Locate the cell with the specified text and output its (x, y) center coordinate. 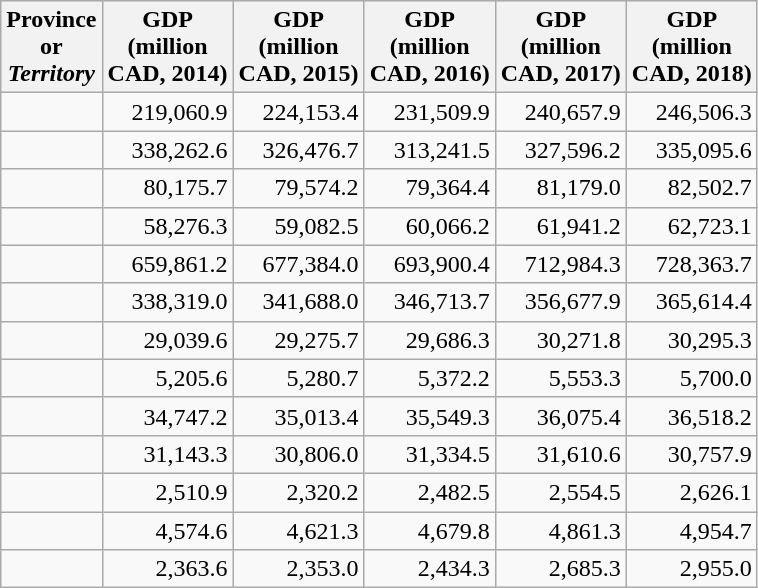
80,175.7 (168, 188)
29,275.7 (298, 340)
2,363.6 (168, 569)
30,271.8 (560, 340)
GDP(millionCAD, 2018) (692, 47)
ProvinceorTerritory (52, 47)
4,621.3 (298, 531)
335,095.6 (692, 150)
356,677.9 (560, 302)
29,686.3 (430, 340)
2,626.1 (692, 492)
5,372.2 (430, 378)
82,502.7 (692, 188)
62,723.1 (692, 226)
2,434.3 (430, 569)
31,143.3 (168, 454)
231,509.9 (430, 112)
327,596.2 (560, 150)
36,518.2 (692, 416)
59,082.5 (298, 226)
365,614.4 (692, 302)
677,384.0 (298, 264)
246,506.3 (692, 112)
2,510.9 (168, 492)
341,688.0 (298, 302)
326,476.7 (298, 150)
659,861.2 (168, 264)
GDP(millionCAD, 2014) (168, 47)
58,276.3 (168, 226)
5,280.7 (298, 378)
31,334.5 (430, 454)
79,364.4 (430, 188)
728,363.7 (692, 264)
29,039.6 (168, 340)
30,806.0 (298, 454)
35,549.3 (430, 416)
GDP(millionCAD, 2015) (298, 47)
2,554.5 (560, 492)
5,553.3 (560, 378)
36,075.4 (560, 416)
30,295.3 (692, 340)
313,241.5 (430, 150)
4,679.8 (430, 531)
2,353.0 (298, 569)
2,482.5 (430, 492)
31,610.6 (560, 454)
2,685.3 (560, 569)
30,757.9 (692, 454)
60,066.2 (430, 226)
219,060.9 (168, 112)
5,700.0 (692, 378)
4,574.6 (168, 531)
240,657.9 (560, 112)
79,574.2 (298, 188)
346,713.7 (430, 302)
338,319.0 (168, 302)
81,179.0 (560, 188)
712,984.3 (560, 264)
GDP(millionCAD, 2016) (430, 47)
34,747.2 (168, 416)
2,320.2 (298, 492)
693,900.4 (430, 264)
4,954.7 (692, 531)
61,941.2 (560, 226)
35,013.4 (298, 416)
4,861.3 (560, 531)
GDP(millionCAD, 2017) (560, 47)
2,955.0 (692, 569)
224,153.4 (298, 112)
338,262.6 (168, 150)
5,205.6 (168, 378)
